Return the [x, y] coordinate for the center point of the cell that contains the specified text.  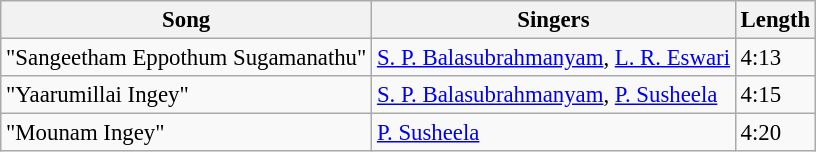
4:20 [775, 133]
4:15 [775, 95]
Song [186, 20]
"Yaarumillai Ingey" [186, 95]
P. Susheela [554, 133]
S. P. Balasubrahmanyam, P. Susheela [554, 95]
"Sangeetham Eppothum Sugamanathu" [186, 58]
Length [775, 20]
S. P. Balasubrahmanyam, L. R. Eswari [554, 58]
Singers [554, 20]
"Mounam Ingey" [186, 133]
4:13 [775, 58]
